Locate the cell with the specified text and output its (x, y) center coordinate. 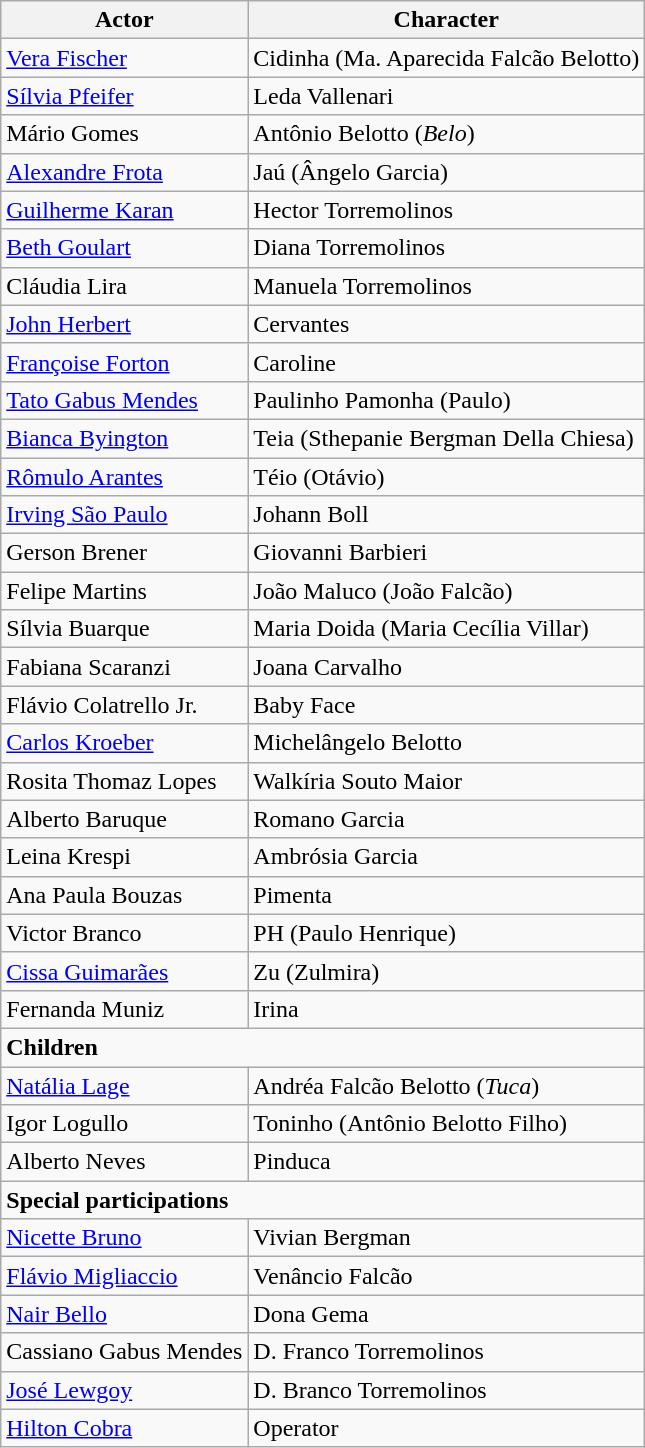
Françoise Forton (124, 362)
Irina (446, 1009)
Caroline (446, 362)
Johann Boll (446, 515)
Ana Paula Bouzas (124, 895)
Hilton Cobra (124, 1428)
Alberto Baruque (124, 819)
Manuela Torremolinos (446, 286)
Irving São Paulo (124, 515)
Paulinho Pamonha (Paulo) (446, 400)
Venâncio Falcão (446, 1276)
Flávio Colatrello Jr. (124, 705)
Dona Gema (446, 1314)
Pinduca (446, 1162)
D. Franco Torremolinos (446, 1352)
João Maluco (João Falcão) (446, 591)
Bianca Byington (124, 438)
Leina Krespi (124, 857)
Rosita Thomaz Lopes (124, 781)
Alberto Neves (124, 1162)
Alexandre Frota (124, 172)
Igor Logullo (124, 1124)
Cláudia Lira (124, 286)
Special participations (323, 1200)
Ambrósia Garcia (446, 857)
Teia (Sthepanie Bergman Della Chiesa) (446, 438)
Cidinha (Ma. Aparecida Falcão Belotto) (446, 58)
Leda Vallenari (446, 96)
Hector Torremolinos (446, 210)
Walkíria Souto Maior (446, 781)
PH (Paulo Henrique) (446, 933)
Toninho (Antônio Belotto Filho) (446, 1124)
Fabiana Scaranzi (124, 667)
Actor (124, 20)
D. Branco Torremolinos (446, 1390)
Michelângelo Belotto (446, 743)
Sílvia Buarque (124, 629)
Victor Branco (124, 933)
Zu (Zulmira) (446, 971)
Nicette Bruno (124, 1238)
Joana Carvalho (446, 667)
Pimenta (446, 895)
Guilherme Karan (124, 210)
Diana Torremolinos (446, 248)
Mário Gomes (124, 134)
Andréa Falcão Belotto (Tuca) (446, 1085)
Cassiano Gabus Mendes (124, 1352)
Giovanni Barbieri (446, 553)
Baby Face (446, 705)
Téio (Otávio) (446, 477)
Felipe Martins (124, 591)
Cissa Guimarães (124, 971)
Antônio Belotto (Belo) (446, 134)
Gerson Brener (124, 553)
Cervantes (446, 324)
Nair Bello (124, 1314)
Beth Goulart (124, 248)
Operator (446, 1428)
Natália Lage (124, 1085)
John Herbert (124, 324)
Rômulo Arantes (124, 477)
Fernanda Muniz (124, 1009)
Tato Gabus Mendes (124, 400)
Children (323, 1047)
Vera Fischer (124, 58)
José Lewgoy (124, 1390)
Flávio Migliaccio (124, 1276)
Romano Garcia (446, 819)
Jaú (Ângelo Garcia) (446, 172)
Maria Doida (Maria Cecília Villar) (446, 629)
Sílvia Pfeifer (124, 96)
Vivian Bergman (446, 1238)
Carlos Kroeber (124, 743)
Character (446, 20)
